Detect which cell encompasses the target text, then output its (X, Y) center coordinate. 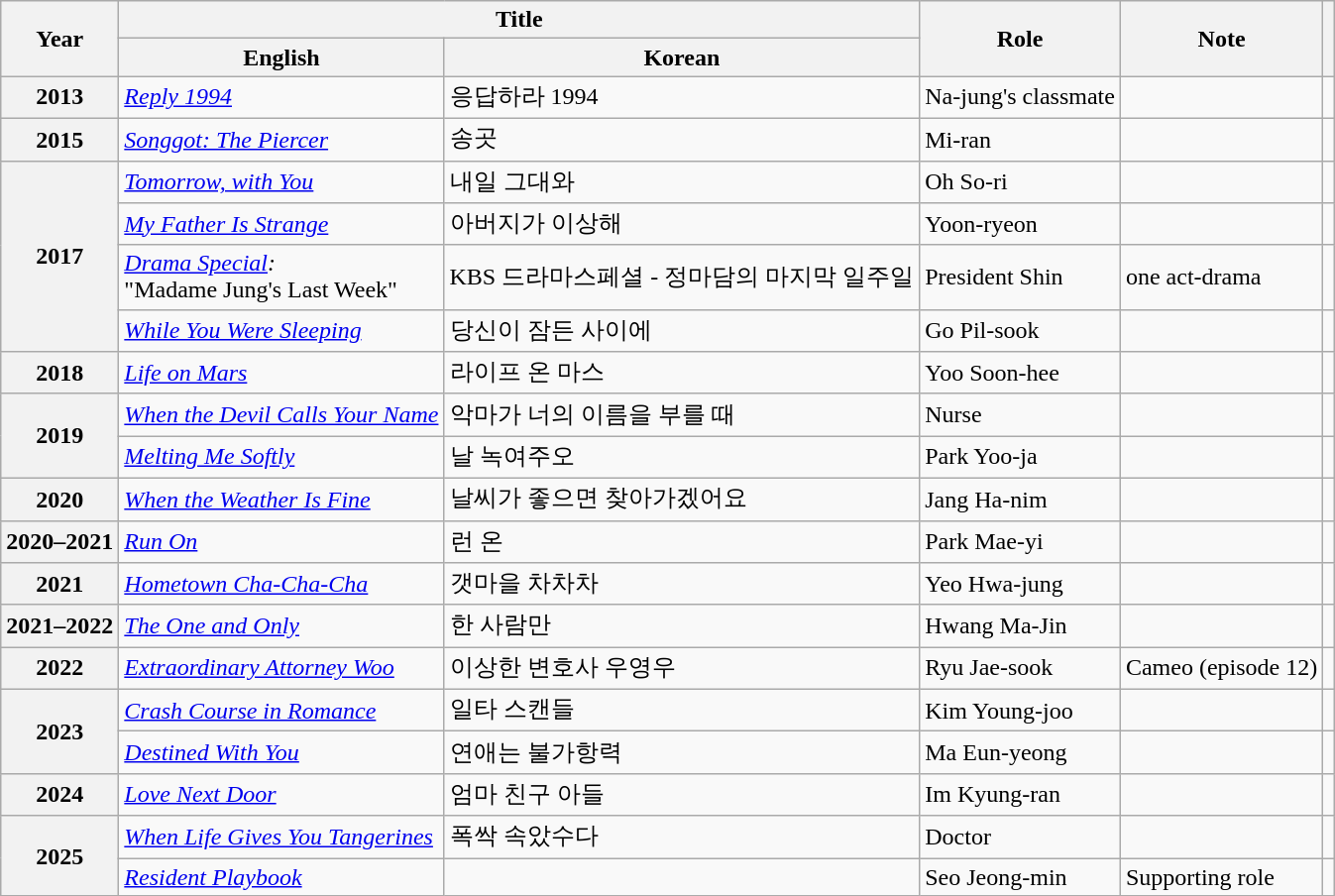
연애는 불가항력 (682, 753)
Na-jung's classmate (1021, 97)
Tomorrow, with You (281, 182)
Im Kyung-ran (1021, 795)
Go Pil-sook (1021, 331)
Role (1021, 39)
날씨가 좋으면 찾아가겠어요 (682, 500)
Drama Special:"Madame Jung's Last Week" (281, 278)
Yeo Hwa-jung (1021, 585)
2013 (59, 97)
한 사람만 (682, 626)
Extraordinary Attorney Woo (281, 668)
Yoo Soon-hee (1021, 373)
Love Next Door (281, 795)
Oh So-ri (1021, 182)
Cameo (episode 12) (1221, 668)
Run On (281, 541)
일타 스캔들 (682, 710)
2022 (59, 668)
Doctor (1021, 837)
갯마을 차차차 (682, 585)
Seo Jeong-min (1021, 877)
악마가 너의 이름을 부를 때 (682, 414)
Yoon-ryeon (1021, 224)
English (281, 57)
2017 (59, 256)
When the Devil Calls Your Name (281, 414)
Park Mae-yi (1021, 541)
Hwang Ma-Jin (1021, 626)
Note (1221, 39)
2023 (59, 731)
아버지가 이상해 (682, 224)
2020 (59, 500)
당신이 잠든 사이에 (682, 331)
라이프 온 마스 (682, 373)
one act-drama (1221, 278)
My Father Is Strange (281, 224)
Resident Playbook (281, 877)
Crash Course in Romance (281, 710)
Mi-ran (1021, 139)
2025 (59, 856)
2015 (59, 139)
Hometown Cha-Cha-Cha (281, 585)
2018 (59, 373)
Park Yoo-ja (1021, 458)
When the Weather Is Fine (281, 500)
Melting Me Softly (281, 458)
날 녹여주오 (682, 458)
폭싹 속았수다 (682, 837)
응답하라 1994 (682, 97)
President Shin (1021, 278)
2021 (59, 585)
KBS 드라마스페셜 - 정마담의 마지막 일주일 (682, 278)
엄마 친구 아들 (682, 795)
2024 (59, 795)
Songgot: The Piercer (281, 139)
Year (59, 39)
Destined With You (281, 753)
내일 그대와 (682, 182)
Ryu Jae-sook (1021, 668)
Supporting role (1221, 877)
Reply 1994 (281, 97)
The One and Only (281, 626)
Korean (682, 57)
2019 (59, 436)
When Life Gives You Tangerines (281, 837)
Ma Eun-yeong (1021, 753)
2021–2022 (59, 626)
Kim Young-joo (1021, 710)
While You Were Sleeping (281, 331)
Jang Ha-nim (1021, 500)
이상한 변호사 우영우 (682, 668)
Nurse (1021, 414)
송곳 (682, 139)
Life on Mars (281, 373)
Title (519, 20)
런 온 (682, 541)
2020–2021 (59, 541)
